Provide the [x, y] coordinate of the cell's center where the given text is located.  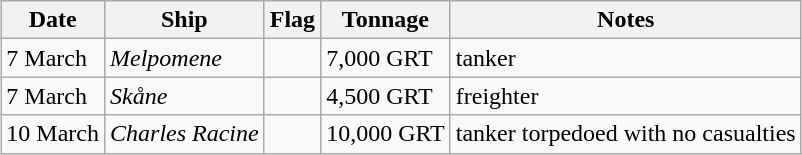
4,500 GRT [386, 96]
7,000 GRT [386, 58]
freighter [626, 96]
Tonnage [386, 20]
Flag [292, 20]
Date [53, 20]
Notes [626, 20]
tanker torpedoed with no casualties [626, 134]
Skåne [185, 96]
Ship [185, 20]
Melpomene [185, 58]
tanker [626, 58]
10,000 GRT [386, 134]
Charles Racine [185, 134]
10 March [53, 134]
